Provide the [X, Y] coordinate of the cell's center where the given text is located.  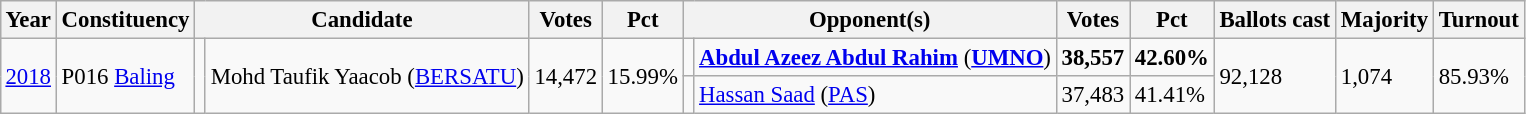
14,472 [566, 76]
42.60% [1172, 57]
Mohd Taufik Yaacob (BERSATU) [367, 76]
Majority [1384, 20]
Year [28, 20]
2018 [28, 76]
85.93% [1478, 76]
P016 Baling [125, 76]
1,074 [1384, 76]
Candidate [362, 20]
92,128 [1274, 76]
38,557 [1092, 57]
Turnout [1478, 20]
15.99% [642, 76]
Hassan Saad (PAS) [876, 95]
Constituency [125, 20]
Ballots cast [1274, 20]
37,483 [1092, 95]
Opponent(s) [870, 20]
41.41% [1172, 95]
Abdul Azeez Abdul Rahim (UMNO) [876, 57]
